Scan for the cell matching the given text and deliver its (x, y) coordinate at center. 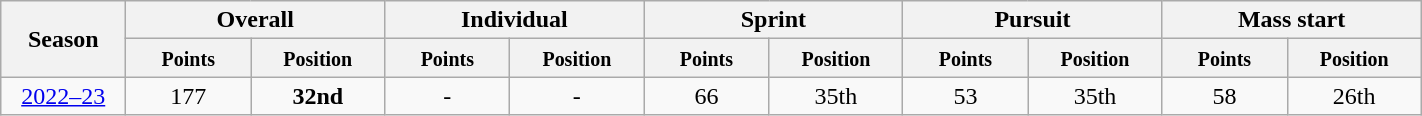
66 (706, 96)
Individual (514, 20)
Mass start (1292, 20)
177 (188, 96)
Season (64, 39)
Overall (256, 20)
58 (1224, 96)
2022–23 (64, 96)
32nd (318, 96)
Pursuit (1032, 20)
26th (1354, 96)
53 (966, 96)
Sprint (774, 20)
